Extract the [x, y] coordinate from the center of the cell holding the provided text.  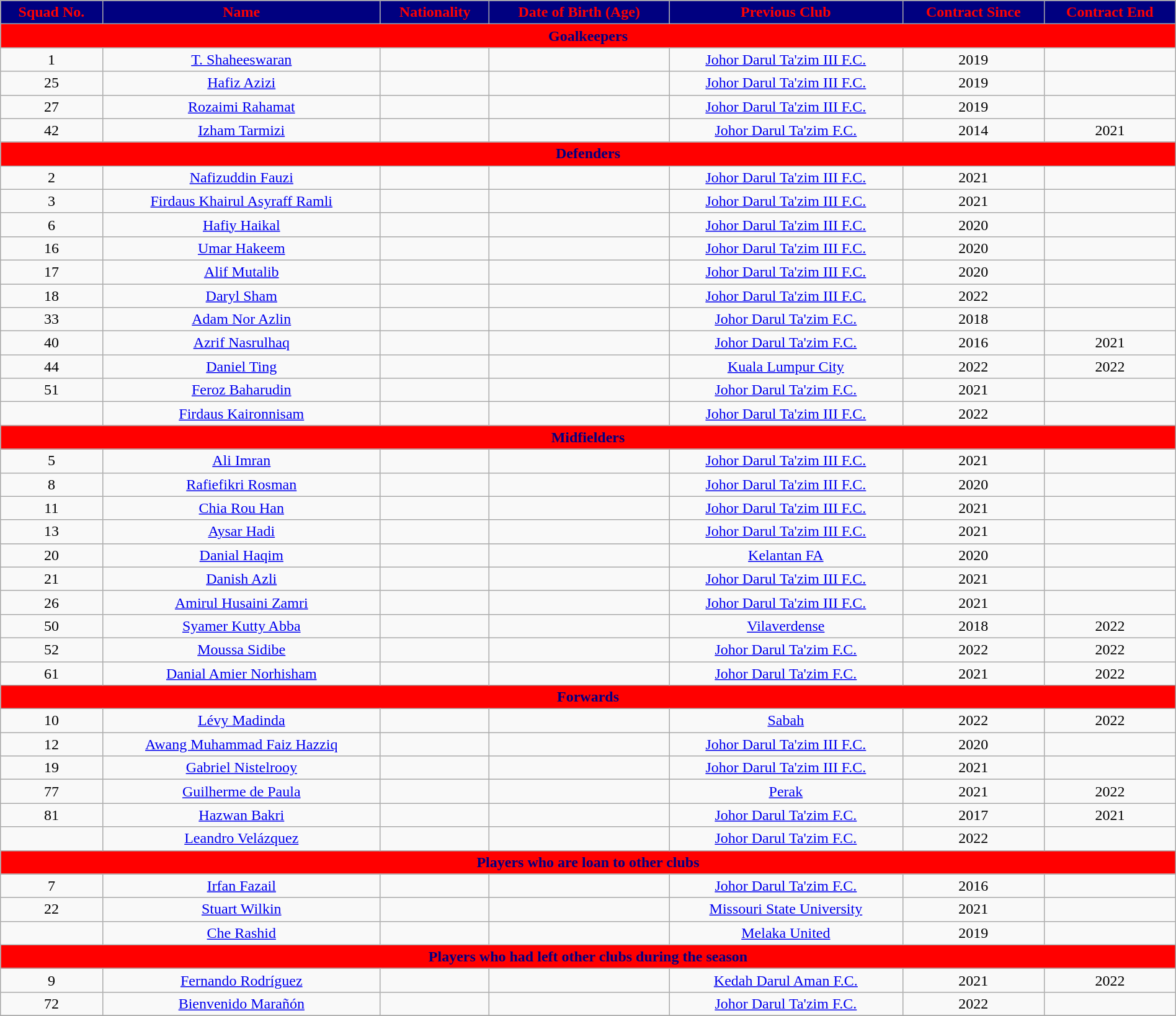
51 [51, 390]
Players who had left other clubs during the season [588, 956]
Syamer Kutty Abba [241, 626]
Feroz Baharudin [241, 390]
Squad No. [51, 12]
Moussa Sidibe [241, 649]
Nationality [434, 12]
1 [51, 60]
Chia Rou Han [241, 508]
Kelantan FA [786, 555]
Amirul Husaini Zamri [241, 602]
Contract Since [973, 12]
7 [51, 886]
Alif Mutalib [241, 272]
Nafizuddin Fauzi [241, 177]
42 [51, 130]
Ali Imran [241, 461]
8 [51, 484]
Kedah Darul Aman F.C. [786, 980]
Guilherme de Paula [241, 791]
6 [51, 225]
3 [51, 201]
Stuart Wilkin [241, 909]
Players who are loan to other clubs [588, 862]
Goalkeepers [588, 36]
40 [51, 343]
Rafiefikri Rosman [241, 484]
Che Rashid [241, 933]
13 [51, 532]
Bienvenido Marañón [241, 1004]
20 [51, 555]
Hazwan Bakri [241, 815]
33 [51, 319]
12 [51, 744]
81 [51, 815]
Awang Muhammad Faiz Hazziq [241, 744]
Perak [786, 791]
Contract End [1110, 12]
2014 [973, 130]
9 [51, 980]
Daniel Ting [241, 367]
19 [51, 768]
Firdaus Kaironnisam [241, 414]
Name [241, 12]
Aysar Hadi [241, 532]
2017 [973, 815]
Danial Haqim [241, 555]
Defenders [588, 154]
50 [51, 626]
16 [51, 248]
61 [51, 673]
Azrif Nasrulhaq [241, 343]
Izham Tarmizi [241, 130]
44 [51, 367]
Forwards [588, 697]
Midfielders [588, 437]
Firdaus Khairul Asyraff Ramli [241, 201]
26 [51, 602]
Date of Birth (Age) [579, 12]
11 [51, 508]
Umar Hakeem [241, 248]
Adam Nor Azlin [241, 319]
Previous Club [786, 12]
Sabah [786, 721]
Irfan Fazail [241, 886]
2 [51, 177]
10 [51, 721]
5 [51, 461]
Vilaverdense [786, 626]
Daryl Sham [241, 296]
18 [51, 296]
Fernando Rodríguez [241, 980]
Lévy Madinda [241, 721]
Danish Azli [241, 579]
Rozaimi Rahamat [241, 107]
21 [51, 579]
Kuala Lumpur City [786, 367]
52 [51, 649]
Danial Amier Norhisham [241, 673]
Missouri State University [786, 909]
17 [51, 272]
Leandro Velázquez [241, 839]
77 [51, 791]
Hafiy Haikal [241, 225]
27 [51, 107]
Gabriel Nistelrooy [241, 768]
22 [51, 909]
Hafiz Azizi [241, 83]
Melaka United [786, 933]
25 [51, 83]
72 [51, 1004]
T. Shaheeswaran [241, 60]
